Find where the given text appears and provide that cell's center as [x, y] coordinate. 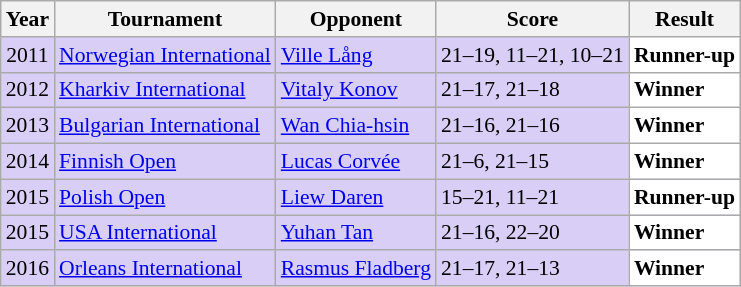
Vitaly Konov [356, 90]
Rasmus Fladberg [356, 269]
Kharkiv International [165, 90]
2016 [28, 269]
15–21, 11–21 [532, 197]
2014 [28, 162]
Score [532, 19]
Yuhan Tan [356, 233]
21–17, 21–18 [532, 90]
21–6, 21–15 [532, 162]
21–17, 21–13 [532, 269]
Result [684, 19]
21–19, 11–21, 10–21 [532, 55]
Norwegian International [165, 55]
21–16, 22–20 [532, 233]
Finnish Open [165, 162]
Opponent [356, 19]
Ville Lång [356, 55]
Tournament [165, 19]
Bulgarian International [165, 126]
Wan Chia-hsin [356, 126]
21–16, 21–16 [532, 126]
2013 [28, 126]
Lucas Corvée [356, 162]
2012 [28, 90]
2011 [28, 55]
Liew Daren [356, 197]
USA International [165, 233]
Orleans International [165, 269]
Year [28, 19]
Polish Open [165, 197]
